Capture the cell that displays the provided text and extract its (x, y) central coordinate. 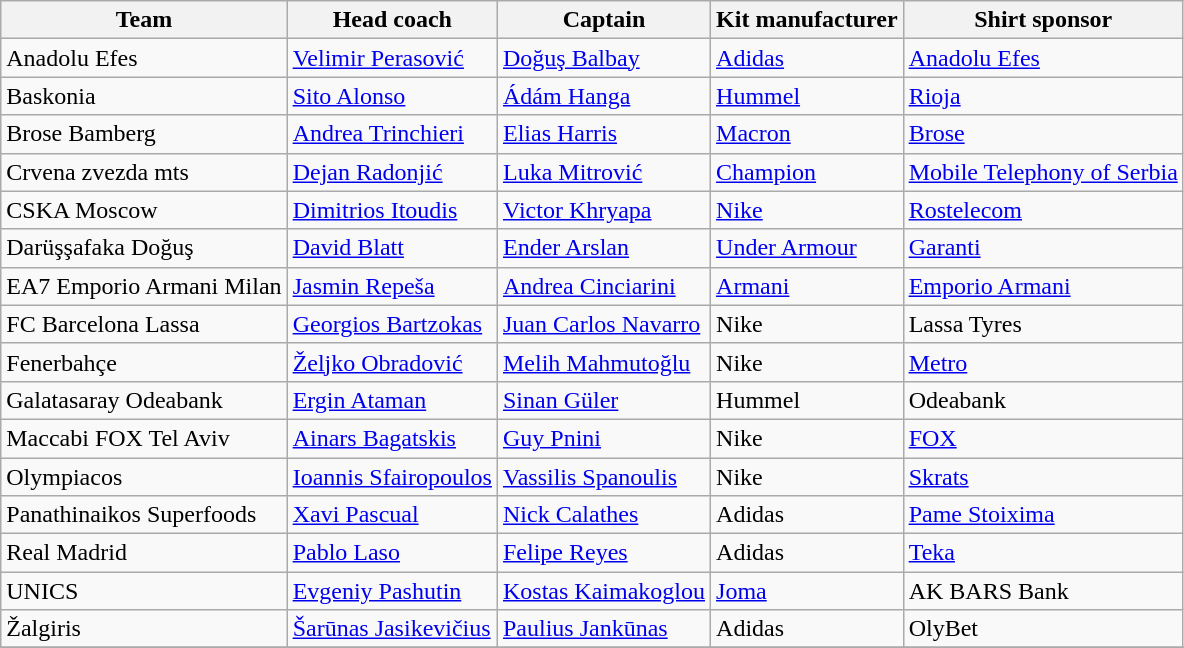
Head coach (392, 20)
OlyBet (1043, 629)
Doğuş Balbay (604, 58)
Željko Obradović (392, 362)
Velimir Perasović (392, 58)
Paulius Jankūnas (604, 629)
Guy Pnini (604, 438)
Rostelecom (1043, 210)
Pablo Laso (392, 553)
Victor Khryapa (604, 210)
Champion (808, 172)
Elias Harris (604, 134)
Skrats (1043, 477)
Brose Bamberg (144, 134)
Metro (1043, 362)
Evgeniy Pashutin (392, 591)
Real Madrid (144, 553)
Nick Calathes (604, 515)
Dejan Radonjić (392, 172)
Captain (604, 20)
Sinan Güler (604, 400)
Emporio Armani (1043, 286)
Kit manufacturer (808, 20)
David Blatt (392, 248)
Dimitrios Itoudis (392, 210)
Luka Mitrović (604, 172)
Ioannis Sfairopoulos (392, 477)
Ainars Bagatskis (392, 438)
Maccabi FOX Tel Aviv (144, 438)
Andrea Trinchieri (392, 134)
Olympiacos (144, 477)
Ergin Ataman (392, 400)
Kostas Kaimakoglou (604, 591)
EA7 Emporio Armani Milan (144, 286)
Team (144, 20)
FOX (1043, 438)
Pame Stoixima (1043, 515)
Žalgiris (144, 629)
Georgios Bartzokas (392, 324)
CSKA Moscow (144, 210)
Brose (1043, 134)
Ender Arslan (604, 248)
Xavi Pascual (392, 515)
Andrea Cinciarini (604, 286)
Jasmin Repeša (392, 286)
Galatasaray Odeabank (144, 400)
Odeabank (1043, 400)
Ádám Hanga (604, 96)
Rioja (1043, 96)
AK BARS Bank (1043, 591)
Juan Carlos Navarro (604, 324)
Joma (808, 591)
Šarūnas Jasikevičius (392, 629)
Baskonia (144, 96)
Panathinaikos Superfoods (144, 515)
Armani (808, 286)
Felipe Reyes (604, 553)
Garanti (1043, 248)
Crvena zvezda mts (144, 172)
Vassilis Spanoulis (604, 477)
Macron (808, 134)
Darüşşafaka Doğuş (144, 248)
Mobile Telephony of Serbia (1043, 172)
Sito Alonso (392, 96)
FC Barcelona Lassa (144, 324)
Fenerbahçe (144, 362)
UNICS (144, 591)
Under Armour (808, 248)
Melih Mahmutoğlu (604, 362)
Teka (1043, 553)
Shirt sponsor (1043, 20)
Lassa Tyres (1043, 324)
